From the cell containing the given text, extract its center point as (X, Y) coordinate. 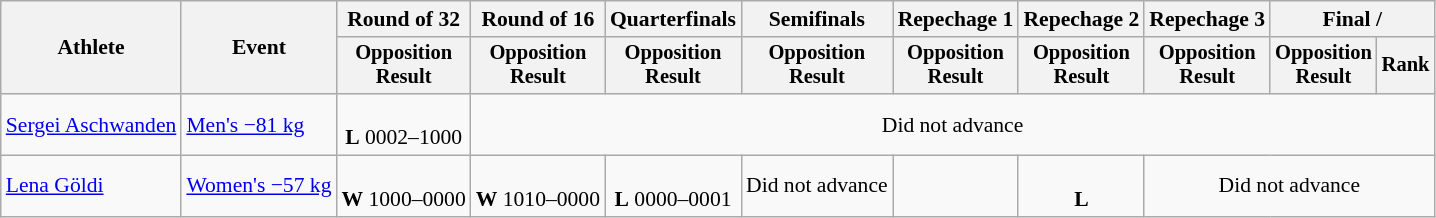
Round of 32 (403, 19)
L 0000–0001 (673, 186)
Repechage 2 (1081, 19)
Repechage 1 (956, 19)
Rank (1406, 66)
W 1010–0000 (538, 186)
Athlete (92, 48)
Women's −57 kg (258, 186)
Semifinals (817, 19)
Sergei Aschwanden (92, 124)
Men's −81 kg (258, 124)
Repechage 3 (1207, 19)
Round of 16 (538, 19)
L (1081, 186)
L 0002–1000 (403, 124)
Quarterfinals (673, 19)
W 1000–0000 (403, 186)
Final / (1352, 19)
Event (258, 48)
Lena Göldi (92, 186)
